Capture the cell that displays the provided text and extract its [x, y] central coordinate. 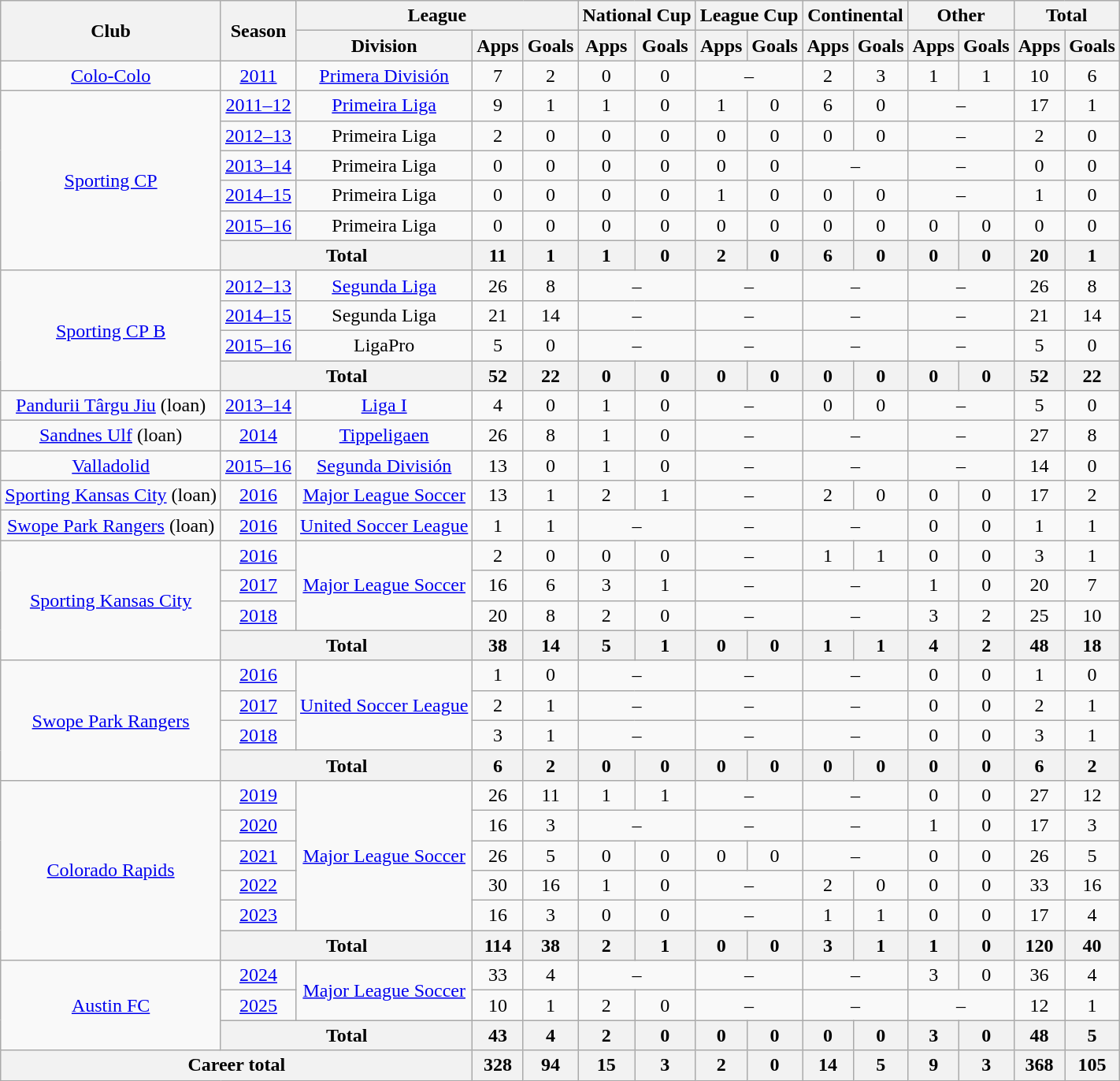
15 [606, 1065]
Primera División [384, 76]
Other [961, 16]
2019 [258, 795]
Valladolid [111, 466]
36 [1039, 975]
94 [551, 1065]
Pandurii Târgu Jiu (loan) [111, 406]
2014 [258, 436]
2021 [258, 855]
Austin FC [111, 1005]
Sporting Kansas City (loan) [111, 496]
120 [1039, 945]
2011 [258, 76]
Career total [236, 1065]
Colo-Colo [111, 76]
Swope Park Rangers [111, 720]
2025 [258, 1005]
Liga I [384, 406]
Sporting Kansas City [111, 600]
Swope Park Rangers (loan) [111, 526]
2020 [258, 825]
328 [498, 1065]
Sandnes Ulf (loan) [111, 436]
League [437, 16]
43 [498, 1035]
30 [498, 886]
Division [384, 46]
25 [1039, 615]
2011–12 [258, 106]
League Cup [749, 16]
2024 [258, 975]
Season [258, 31]
40 [1092, 945]
2023 [258, 916]
Sporting CP [111, 180]
114 [498, 945]
Club [111, 31]
2022 [258, 886]
368 [1039, 1065]
Continental [855, 16]
105 [1092, 1065]
Colorado Rapids [111, 870]
Tippeligaen [384, 436]
18 [1092, 645]
LigaPro [384, 345]
National Cup [636, 16]
Sporting CP B [111, 330]
Segunda División [384, 466]
